Detect which cell encompasses the target text, then output its [X, Y] center coordinate. 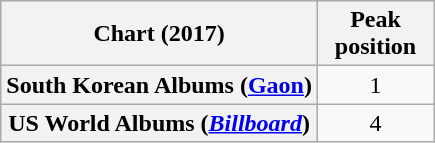
US World Albums (Billboard) [160, 123]
South Korean Albums (Gaon) [160, 85]
4 [375, 123]
1 [375, 85]
Chart (2017) [160, 34]
Peakposition [375, 34]
